Return [X, Y] of the center of cell containing provided text 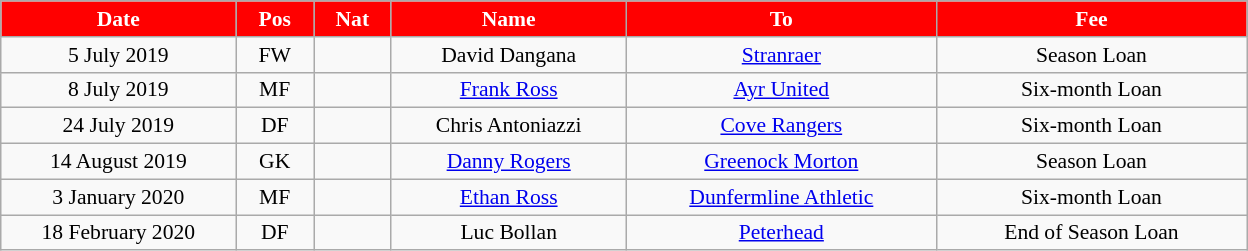
Greenock Morton [781, 162]
18 February 2020 [118, 233]
Name [508, 19]
Dunfermline Athletic [781, 197]
David Dangana [508, 55]
14 August 2019 [118, 162]
FW [275, 55]
Nat [353, 19]
8 July 2019 [118, 90]
Chris Antoniazzi [508, 126]
Date [118, 19]
3 January 2020 [118, 197]
24 July 2019 [118, 126]
Ayr United [781, 90]
5 July 2019 [118, 55]
Fee [1091, 19]
Luc Bollan [508, 233]
Danny Rogers [508, 162]
Peterhead [781, 233]
Ethan Ross [508, 197]
Frank Ross [508, 90]
Pos [275, 19]
GK [275, 162]
Cove Rangers [781, 126]
To [781, 19]
End of Season Loan [1091, 233]
Stranraer [781, 55]
